Return the (x, y) coordinate for the center point of the cell that contains the specified text.  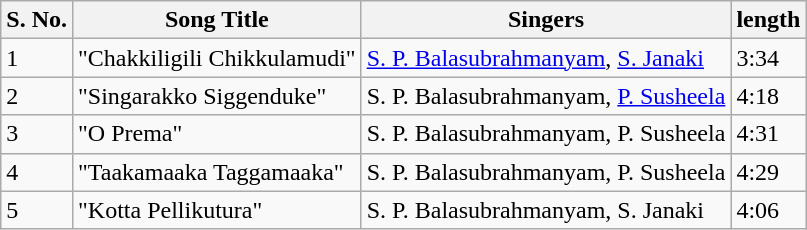
"Singarakko Siggenduke" (216, 96)
3:34 (768, 58)
4:06 (768, 210)
4:18 (768, 96)
5 (37, 210)
3 (37, 134)
1 (37, 58)
"O Prema" (216, 134)
4:29 (768, 172)
Song Title (216, 20)
length (768, 20)
4:31 (768, 134)
"Kotta Pellikutura" (216, 210)
2 (37, 96)
Singers (546, 20)
"Taakamaaka Taggamaaka" (216, 172)
"Chakkiligili Chikkulamudi" (216, 58)
S. No. (37, 20)
4 (37, 172)
